Capture the cell that displays the provided text and extract its [x, y] central coordinate. 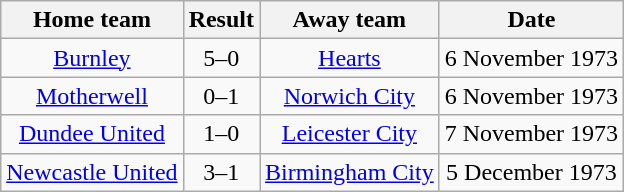
Away team [350, 20]
5 December 1973 [531, 172]
0–1 [221, 96]
3–1 [221, 172]
Burnley [92, 58]
Leicester City [350, 134]
Birmingham City [350, 172]
7 November 1973 [531, 134]
1–0 [221, 134]
Dundee United [92, 134]
Motherwell [92, 96]
Home team [92, 20]
5–0 [221, 58]
Date [531, 20]
Norwich City [350, 96]
Hearts [350, 58]
Result [221, 20]
Newcastle United [92, 172]
